Extract the (X, Y) coordinate from the center of the cell holding the provided text.  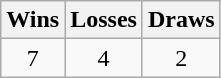
Draws (181, 20)
4 (104, 58)
Losses (104, 20)
Wins (33, 20)
2 (181, 58)
7 (33, 58)
